Provide the [X, Y] coordinate of the cell's center where the given text is located.  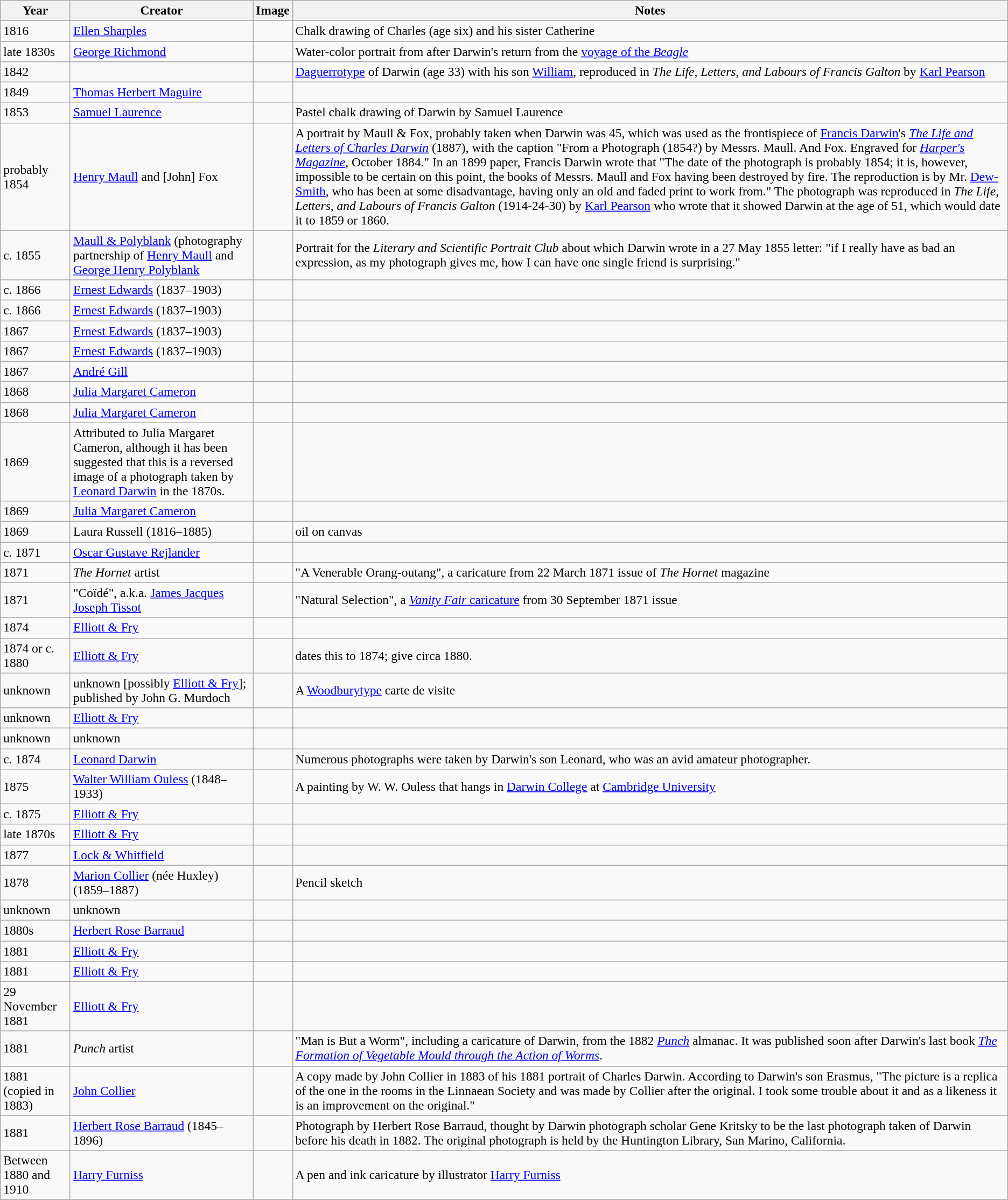
Creator [162, 10]
1874 or c. 1880 [36, 656]
unknown [possibly Elliott & Fry]; published by John G. Murdoch [162, 690]
A pen and ink caricature by illustrator Harry Furniss [650, 1175]
The Hornet artist [162, 572]
dates this to 1874; give circa 1880. [650, 656]
1877 [36, 855]
Samuel Laurence [162, 113]
Numerous photographs were taken by Darwin's son Leonard, who was an avid amateur photographer. [650, 759]
"Natural Selection", a Vanity Fair caricature from 30 September 1871 issue [650, 600]
1878 [36, 883]
Harry Furniss [162, 1175]
oil on canvas [650, 531]
Laura Russell (1816–1885) [162, 531]
c. 1874 [36, 759]
Herbert Rose Barraud (1845–1896) [162, 1133]
1875 [36, 786]
Oscar Gustave Rejlander [162, 552]
"Coïdé", a.k.a. James Jacques Joseph Tissot [162, 600]
Water-color portrait from after Darwin's return from the voyage of the Beagle [650, 51]
Leonard Darwin [162, 759]
1849 [36, 92]
c. 1875 [36, 814]
Daguerrotype of Darwin (age 33) with his son William, reproduced in The Life, Letters, and Labours of Francis Galton by Karl Pearson [650, 72]
1880s [36, 930]
1874 [36, 628]
Herbert Rose Barraud [162, 930]
probably 1854 [36, 177]
Punch artist [162, 1049]
c. 1871 [36, 552]
Pastel chalk drawing of Darwin by Samuel Laurence [650, 113]
"A Venerable Orang-outang", a caricature from 22 March 1871 issue of The Hornet magazine [650, 572]
Year [36, 10]
Between 1880 and 1910 [36, 1175]
Notes [650, 10]
Marion Collier (née Huxley) (1859–1887) [162, 883]
Thomas Herbert Maguire [162, 92]
1853 [36, 113]
Maull & Polyblank (photography partnership of Henry Maull and George Henry Polyblank [162, 255]
Image [273, 10]
A painting by W. W. Ouless that hangs in Darwin College at Cambridge University [650, 786]
late 1830s [36, 51]
29 November 1881 [36, 1006]
George Richmond [162, 51]
A Woodburytype carte de visite [650, 690]
late 1870s [36, 834]
Ellen Sharples [162, 31]
Walter William Ouless (1848–1933) [162, 786]
Henry Maull and [John] Fox [162, 177]
John Collier [162, 1091]
Lock & Whitfield [162, 855]
1816 [36, 31]
Chalk drawing of Charles (age six) and his sister Catherine [650, 31]
1881 (copied in 1883) [36, 1091]
André Gill [162, 371]
Pencil sketch [650, 883]
1842 [36, 72]
c. 1855 [36, 255]
